Capture the cell that displays the provided text and extract its [X, Y] central coordinate. 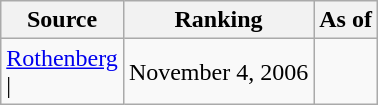
November 4, 2006 [218, 72]
Ranking [218, 20]
Rothenberg| [62, 72]
Source [62, 20]
As of [346, 20]
